Search for the cell housing the specified text and yield its [x, y] center coordinate. 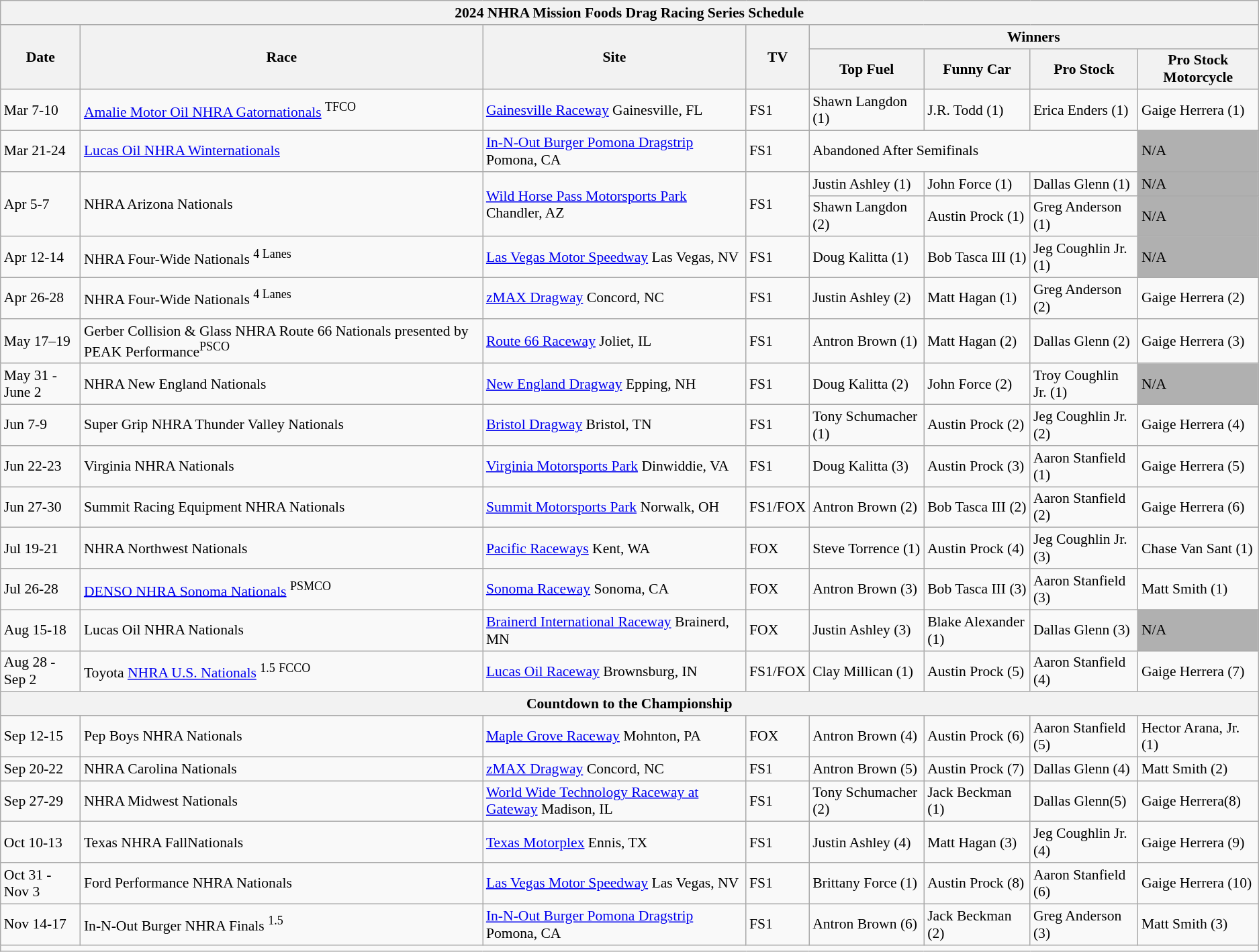
Gaige Herrera (4) [1198, 426]
Jack Beckman (2) [977, 924]
Bob Tasca III (3) [977, 589]
Jun 22-23 [40, 466]
Matt Smith (2) [1198, 769]
Hector Arana, Jr. (1) [1198, 736]
Gaige Herrera (9) [1198, 842]
Antron Brown (4) [866, 736]
Shawn Langdon (1) [866, 110]
NHRA Arizona Nationals [282, 204]
Jeg Coughlin Jr. (4) [1084, 842]
Gaige Herrera (6) [1198, 508]
Wild Horse Pass Motorsports Park Chandler, AZ [614, 204]
Tony Schumacher (1) [866, 426]
New England Dragway Epping, NH [614, 384]
Sep 27-29 [40, 802]
Dallas Glenn (4) [1084, 769]
Doug Kalitta (2) [866, 384]
World Wide Technology Raceway at Gateway Madison, IL [614, 802]
Virginia Motorsports Park Dinwiddie, VA [614, 466]
Pro Stock [1084, 68]
Aaron Stanfield (2) [1084, 508]
NHRA Carolina Nationals [282, 769]
Lucas Oil NHRA Winternationals [282, 152]
Jeg Coughlin Jr. (3) [1084, 548]
Oct 10-13 [40, 842]
NHRA Midwest Nationals [282, 802]
Gaige Herrera (7) [1198, 671]
Jun 7-9 [40, 426]
Justin Ashley (2) [866, 298]
J.R. Todd (1) [977, 110]
Shawn Langdon (2) [866, 216]
Justin Ashley (4) [866, 842]
Greg Anderson (1) [1084, 216]
Amalie Motor Oil NHRA Gatornationals TFCO [282, 110]
NHRA Northwest Nationals [282, 548]
Texas NHRA FallNationals [282, 842]
Antron Brown (2) [866, 508]
Dallas Glenn (2) [1084, 341]
Antron Brown (1) [866, 341]
Antron Brown (5) [866, 769]
Pep Boys NHRA Nationals [282, 736]
Doug Kalitta (3) [866, 466]
Pacific Raceways Kent, WA [614, 548]
Bristol Dragway Bristol, TN [614, 426]
Clay Millican (1) [866, 671]
Dallas Glenn(5) [1084, 802]
Sep 20-22 [40, 769]
Gerber Collision & Glass NHRA Route 66 Nationals presented by PEAK PerformancePSCO [282, 341]
Route 66 Raceway Joliet, IL [614, 341]
Winners [1034, 37]
Austin Prock (3) [977, 466]
Austin Prock (7) [977, 769]
Abandoned After Semifinals [974, 152]
Tony Schumacher (2) [866, 802]
Aaron Stanfield (5) [1084, 736]
Gaige Herrera (10) [1198, 884]
Gaige Herrera (3) [1198, 341]
Jeg Coughlin Jr. (2) [1084, 426]
Aaron Stanfield (1) [1084, 466]
Funny Car [977, 68]
Matt Hagan (1) [977, 298]
Doug Kalitta (1) [866, 258]
Justin Ashley (3) [866, 630]
Aug 15-18 [40, 630]
Jack Beckman (1) [977, 802]
Matt Smith (1) [1198, 589]
Date [40, 58]
Top Fuel [866, 68]
Justin Ashley (1) [866, 184]
Super Grip NHRA Thunder Valley Nationals [282, 426]
Summit Racing Equipment NHRA Nationals [282, 508]
Erica Enders (1) [1084, 110]
Sep 12-15 [40, 736]
NHRA New England Nationals [282, 384]
Dallas Glenn (3) [1084, 630]
Gaige Herrera (2) [1198, 298]
Pro Stock Motorcycle [1198, 68]
May 17–19 [40, 341]
Aug 28 - Sep 2 [40, 671]
Steve Torrence (1) [866, 548]
Texas Motorplex Ennis, TX [614, 842]
Apr 12-14 [40, 258]
Brainerd International Raceway Brainerd, MN [614, 630]
Gaige Herrera(8) [1198, 802]
Antron Brown (6) [866, 924]
2024 NHRA Mission Foods Drag Racing Series Schedule [630, 13]
Greg Anderson (3) [1084, 924]
Bob Tasca III (2) [977, 508]
Aaron Stanfield (4) [1084, 671]
Toyota NHRA U.S. Nationals 1.5 FCCO [282, 671]
Antron Brown (3) [866, 589]
John Force (2) [977, 384]
Site [614, 58]
Apr 5-7 [40, 204]
Maple Grove Raceway Mohnton, PA [614, 736]
Nov 14-17 [40, 924]
Troy Coughlin Jr. (1) [1084, 384]
In-N-Out Burger NHRA Finals 1.5 [282, 924]
Jul 19-21 [40, 548]
Austin Prock (2) [977, 426]
Gaige Herrera (1) [1198, 110]
Austin Prock (4) [977, 548]
May 31 - June 2 [40, 384]
Mar 21-24 [40, 152]
Austin Prock (5) [977, 671]
Mar 7-10 [40, 110]
Race [282, 58]
Lucas Oil NHRA Nationals [282, 630]
Aaron Stanfield (3) [1084, 589]
Matt Smith (3) [1198, 924]
DENSO NHRA Sonoma Nationals PSMCO [282, 589]
Countdown to the Championship [630, 704]
Gaige Herrera (5) [1198, 466]
John Force (1) [977, 184]
Oct 31 - Nov 3 [40, 884]
Matt Hagan (2) [977, 341]
Lucas Oil Raceway Brownsburg, IN [614, 671]
Austin Prock (8) [977, 884]
Jun 27-30 [40, 508]
Gainesville Raceway Gainesville, FL [614, 110]
Matt Hagan (3) [977, 842]
Bob Tasca III (1) [977, 258]
Jul 26-28 [40, 589]
Summit Motorsports Park Norwalk, OH [614, 508]
Ford Performance NHRA Nationals [282, 884]
Virginia NHRA Nationals [282, 466]
Chase Van Sant (1) [1198, 548]
Greg Anderson (2) [1084, 298]
Sonoma Raceway Sonoma, CA [614, 589]
Jeg Coughlin Jr. (1) [1084, 258]
Aaron Stanfield (6) [1084, 884]
Blake Alexander (1) [977, 630]
Austin Prock (6) [977, 736]
TV [778, 58]
Brittany Force (1) [866, 884]
Austin Prock (1) [977, 216]
Dallas Glenn (1) [1084, 184]
Apr 26-28 [40, 298]
